Locate the cell with the specified text and output its (X, Y) center coordinate. 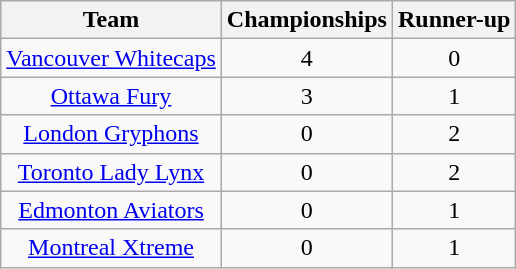
4 (306, 58)
Championships (306, 20)
London Gryphons (112, 134)
Ottawa Fury (112, 96)
Team (112, 20)
Montreal Xtreme (112, 248)
Vancouver Whitecaps (112, 58)
Toronto Lady Lynx (112, 172)
Edmonton Aviators (112, 210)
Runner-up (454, 20)
3 (306, 96)
